Locate the cell with the specified text and output its (X, Y) center coordinate. 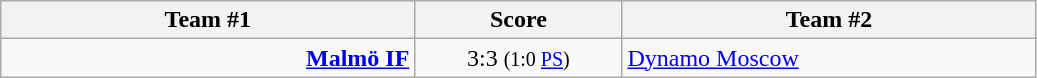
Team #2 (829, 20)
3:3 (1:0 PS) (518, 58)
Score (518, 20)
Malmö IF (208, 58)
Team #1 (208, 20)
Dynamo Moscow (829, 58)
